Return [x, y] of the center of cell containing provided text 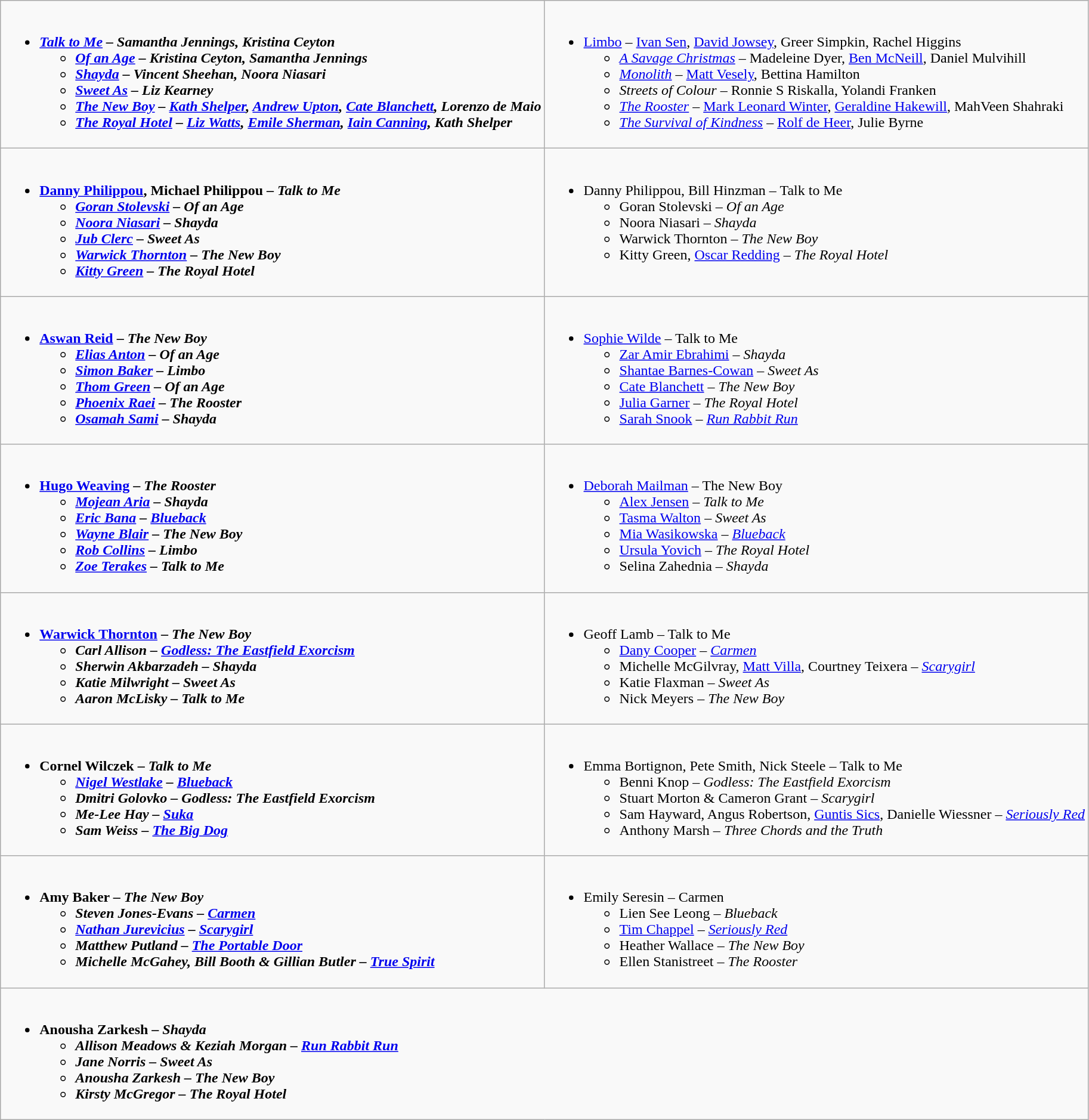
Emily Seresin – CarmenLien See Leong – BluebackTim Chappel – Seriously RedHeather Wallace – The New BoyEllen Stanistreet – The Rooster [816, 922]
Hugo Weaving – The RoosterMojean Aria – ShaydaEric Bana – BluebackWayne Blair – The New BoyRob Collins – LimboZoe Terakes – Talk to Me [273, 518]
Cornel Wilczek – Talk to MeNigel Westlake – BluebackDmitri Golovko – Godless: The Eastfield ExorcismMe-Lee Hay – SukaSam Weiss – The Big Dog [273, 790]
Aswan Reid – The New BoyElias Anton – Of an AgeSimon Baker – LimboThom Green – Of an AgePhoenix Raei – The RoosterOsamah Sami – Shayda [273, 370]
